From the cell containing the given text, extract its center point as [X, Y] coordinate. 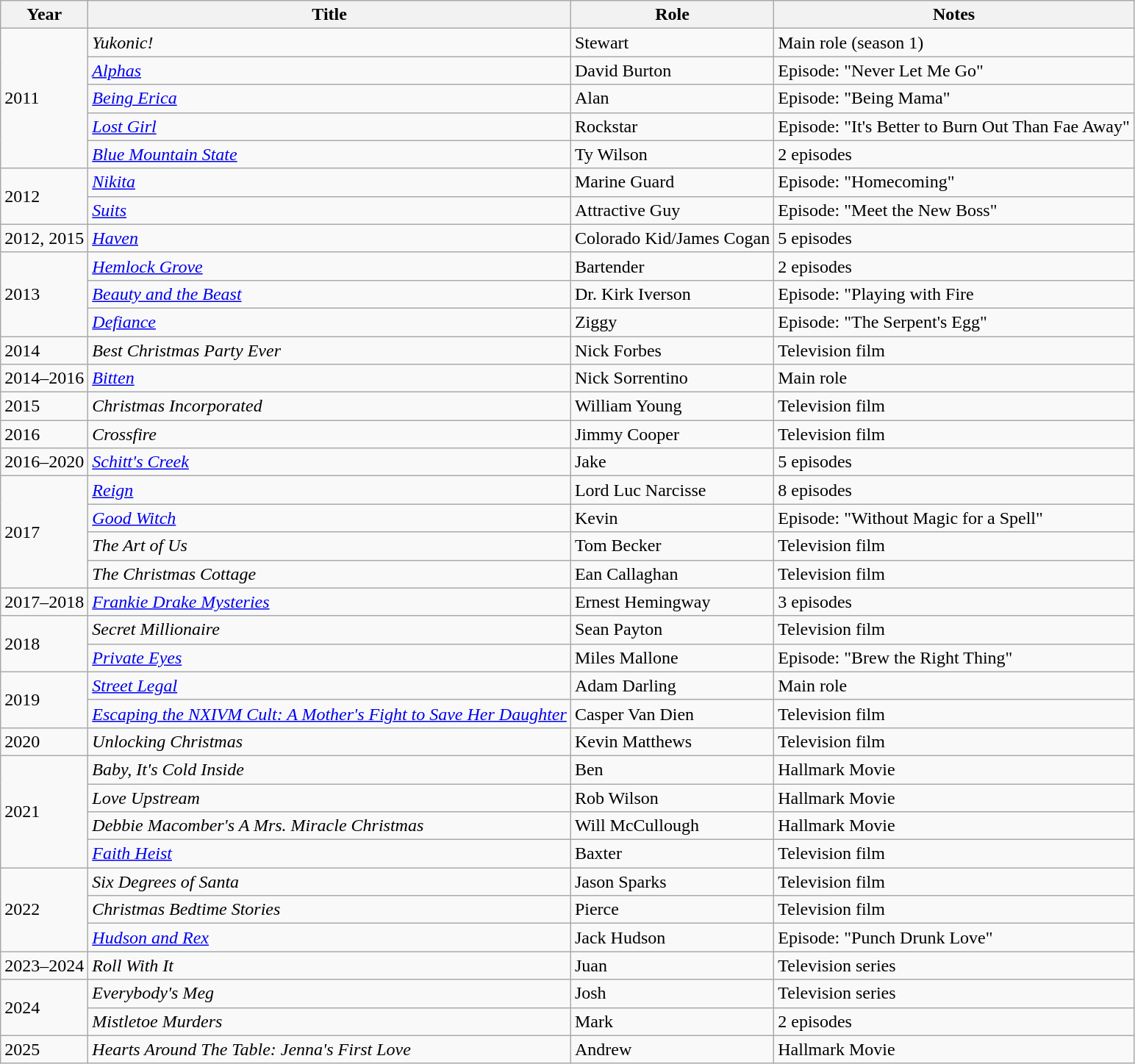
2023–2024 [44, 966]
Hearts Around The Table: Jenna's First Love [329, 1049]
Episode: "Being Mama" [954, 98]
Juan [672, 966]
Bartender [672, 266]
2015 [44, 406]
Lord Luc Narcisse [672, 490]
Episode: "Playing with Fire [954, 294]
Ben [672, 769]
Being Erica [329, 98]
Main role (season 1) [954, 43]
2013 [44, 294]
2016–2020 [44, 462]
Blue Mountain State [329, 154]
The Christmas Cottage [329, 574]
Josh [672, 993]
Episode: "Never Let Me Go" [954, 71]
Baxter [672, 854]
Best Christmas Party Ever [329, 351]
3 episodes [954, 602]
Miles Mallone [672, 658]
2022 [44, 910]
Unlocking Christmas [329, 741]
Mistletoe Murders [329, 1021]
Hudson and Rex [329, 938]
Year [44, 15]
Marine Guard [672, 182]
Good Witch [329, 518]
Andrew [672, 1049]
Episode: "The Serpent's Egg" [954, 322]
Nick Forbes [672, 351]
Sean Payton [672, 630]
Colorado Kid/James Cogan [672, 238]
Title [329, 15]
Six Degrees of Santa [329, 882]
2018 [44, 644]
Tom Becker [672, 546]
Roll With It [329, 966]
David Burton [672, 71]
Suits [329, 210]
Jason Sparks [672, 882]
2017 [44, 532]
Rockstar [672, 126]
Notes [954, 15]
Stewart [672, 43]
Yukonic! [329, 43]
Lost Girl [329, 126]
2025 [44, 1049]
2021 [44, 811]
Role [672, 15]
Christmas Incorporated [329, 406]
2020 [44, 741]
2019 [44, 700]
Episode: "Brew the Right Thing" [954, 658]
Nick Sorrentino [672, 378]
Episode: "Punch Drunk Love" [954, 938]
Street Legal [329, 686]
Attractive Guy [672, 210]
Ean Callaghan [672, 574]
Ty Wilson [672, 154]
Christmas Bedtime Stories [329, 910]
Faith Heist [329, 854]
Will McCullough [672, 826]
2024 [44, 1007]
Crossfire [329, 434]
2017–2018 [44, 602]
2012, 2015 [44, 238]
Episode: "It's Better to Burn Out Than Fae Away" [954, 126]
Defiance [329, 322]
William Young [672, 406]
Pierce [672, 910]
8 episodes [954, 490]
Episode: "Without Magic for a Spell" [954, 518]
Jack Hudson [672, 938]
The Art of Us [329, 546]
Jimmy Cooper [672, 434]
2016 [44, 434]
Baby, It's Cold Inside [329, 769]
2014 [44, 351]
Ernest Hemingway [672, 602]
Debbie Macomber's A Mrs. Miracle Christmas [329, 826]
Alan [672, 98]
Kevin [672, 518]
Alphas [329, 71]
Reign [329, 490]
Escaping the NXIVM Cult: A Mother's Fight to Save Her Daughter [329, 713]
Everybody's Meg [329, 993]
Private Eyes [329, 658]
Casper Van Dien [672, 713]
Frankie Drake Mysteries [329, 602]
Episode: "Meet the New Boss" [954, 210]
2014–2016 [44, 378]
Episode: "Homecoming" [954, 182]
Love Upstream [329, 797]
Haven [329, 238]
Rob Wilson [672, 797]
Ziggy [672, 322]
Jake [672, 462]
Beauty and the Beast [329, 294]
Hemlock Grove [329, 266]
Bitten [329, 378]
Schitt's Creek [329, 462]
2011 [44, 98]
Adam Darling [672, 686]
Kevin Matthews [672, 741]
Mark [672, 1021]
2012 [44, 196]
Secret Millionaire [329, 630]
Nikita [329, 182]
Dr. Kirk Iverson [672, 294]
